For the text-containing cell, return its midpoint in (x, y) coordinate format. 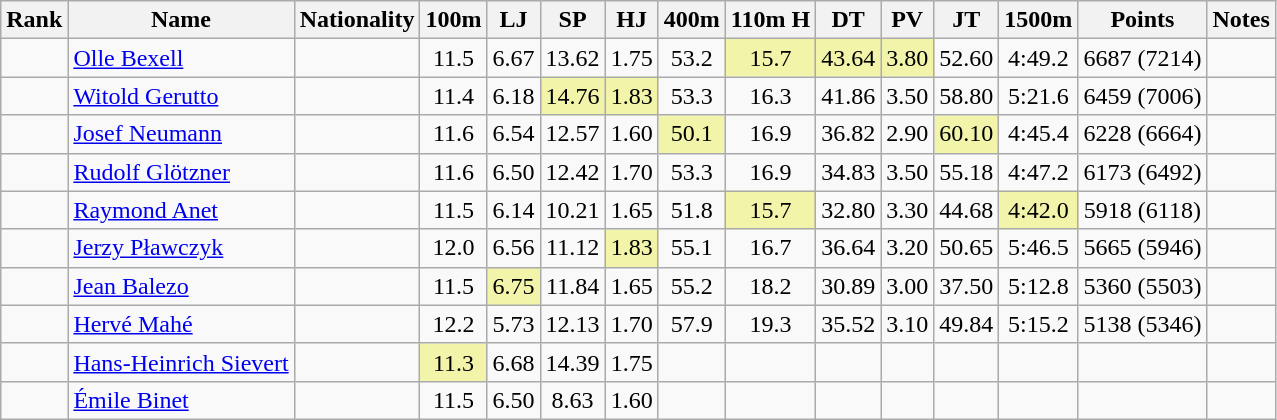
HJ (632, 20)
6228 (6664) (1142, 134)
4:47.2 (1038, 172)
3.30 (908, 210)
55.2 (692, 286)
51.8 (692, 210)
34.83 (848, 172)
5:46.5 (1038, 248)
58.80 (966, 96)
57.9 (692, 324)
41.86 (848, 96)
Jerzy Pławczyk (181, 248)
4:49.2 (1038, 58)
3.10 (908, 324)
Witold Gerutto (181, 96)
11.84 (572, 286)
5138 (5346) (1142, 324)
52.60 (966, 58)
50.1 (692, 134)
12.13 (572, 324)
Notes (1241, 20)
60.10 (966, 134)
Nationality (357, 20)
37.50 (966, 286)
Émile Binet (181, 400)
5:15.2 (1038, 324)
12.57 (572, 134)
5665 (5946) (1142, 248)
19.3 (770, 324)
DT (848, 20)
11.4 (454, 96)
Rank (34, 20)
55.18 (966, 172)
5.73 (514, 324)
Josef Neumann (181, 134)
5:21.6 (1038, 96)
6.18 (514, 96)
12.42 (572, 172)
Rudolf Glötzner (181, 172)
11.3 (454, 362)
110m H (770, 20)
16.3 (770, 96)
3.00 (908, 286)
5:12.8 (1038, 286)
50.65 (966, 248)
JT (966, 20)
Points (1142, 20)
6459 (7006) (1142, 96)
30.89 (848, 286)
1500m (1038, 20)
13.62 (572, 58)
Hervé Mahé (181, 324)
3.80 (908, 58)
36.64 (848, 248)
Raymond Anet (181, 210)
6.54 (514, 134)
16.7 (770, 248)
4:45.4 (1038, 134)
Jean Balezo (181, 286)
14.39 (572, 362)
49.84 (966, 324)
6173 (6492) (1142, 172)
12.0 (454, 248)
43.64 (848, 58)
53.2 (692, 58)
5918 (6118) (1142, 210)
Olle Bexell (181, 58)
4:42.0 (1038, 210)
6.68 (514, 362)
6.67 (514, 58)
12.2 (454, 324)
35.52 (848, 324)
11.12 (572, 248)
8.63 (572, 400)
14.76 (572, 96)
55.1 (692, 248)
100m (454, 20)
36.82 (848, 134)
LJ (514, 20)
PV (908, 20)
6.14 (514, 210)
Hans-Heinrich Sievert (181, 362)
Name (181, 20)
6.75 (514, 286)
6.56 (514, 248)
6687 (7214) (1142, 58)
3.20 (908, 248)
400m (692, 20)
2.90 (908, 134)
SP (572, 20)
44.68 (966, 210)
18.2 (770, 286)
32.80 (848, 210)
10.21 (572, 210)
5360 (5503) (1142, 286)
